Identify which cell holds the provided text, then report its [X, Y] central coordinate. 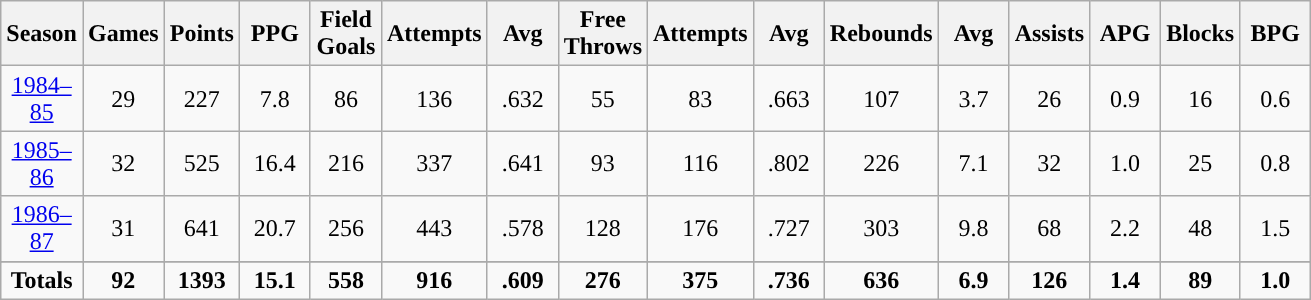
636 [881, 280]
375 [701, 280]
116 [701, 164]
303 [881, 228]
6.9 [974, 280]
55 [602, 98]
337 [434, 164]
2.2 [1126, 228]
.736 [788, 280]
226 [881, 164]
176 [701, 228]
916 [434, 280]
16 [1200, 98]
15.1 [274, 280]
Free Throws [602, 34]
BPG [1276, 34]
Blocks [1200, 34]
Rebounds [881, 34]
1985–86 [42, 164]
92 [123, 280]
9.8 [974, 228]
PPG [274, 34]
.578 [522, 228]
26 [1049, 98]
136 [434, 98]
256 [346, 228]
1393 [202, 280]
0.8 [1276, 164]
3.7 [974, 98]
16.4 [274, 164]
1.5 [1276, 228]
.609 [522, 280]
1984–85 [42, 98]
227 [202, 98]
86 [346, 98]
558 [346, 280]
31 [123, 228]
29 [123, 98]
126 [1049, 280]
48 [1200, 228]
128 [602, 228]
1.4 [1126, 280]
Field Goals [346, 34]
.641 [522, 164]
Season [42, 34]
Totals [42, 280]
0.9 [1126, 98]
20.7 [274, 228]
443 [434, 228]
.727 [788, 228]
APG [1126, 34]
83 [701, 98]
641 [202, 228]
7.1 [974, 164]
.802 [788, 164]
25 [1200, 164]
.663 [788, 98]
68 [1049, 228]
525 [202, 164]
0.6 [1276, 98]
1986–87 [42, 228]
.632 [522, 98]
Points [202, 34]
216 [346, 164]
107 [881, 98]
93 [602, 164]
Games [123, 34]
89 [1200, 280]
276 [602, 280]
7.8 [274, 98]
Assists [1049, 34]
